Output the (x, y) coordinate of the center of the cell containing the given text.  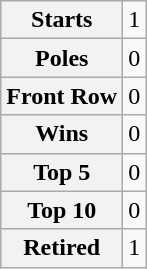
Retired (62, 248)
Starts (62, 20)
Wins (62, 134)
Top 10 (62, 210)
Poles (62, 58)
Top 5 (62, 172)
Front Row (62, 96)
